Detect which cell encompasses the target text, then output its (x, y) center coordinate. 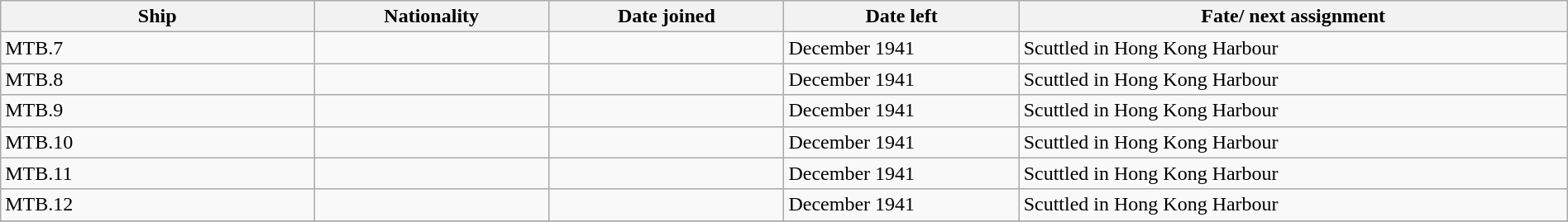
Date joined (667, 17)
Date left (901, 17)
MTB.12 (157, 205)
Nationality (432, 17)
Ship (157, 17)
MTB.10 (157, 142)
MTB.7 (157, 48)
MTB.9 (157, 111)
MTB.11 (157, 173)
MTB.8 (157, 79)
Fate/ next assignment (1293, 17)
